Detect which cell encompasses the target text, then output its [x, y] center coordinate. 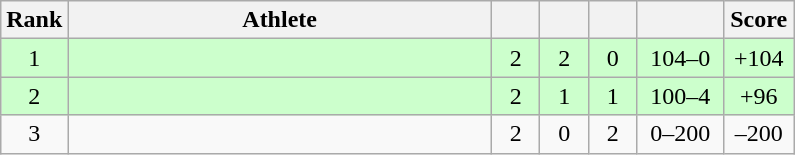
Score [758, 20]
104–0 [680, 58]
0–200 [680, 134]
Rank [34, 20]
3 [34, 134]
–200 [758, 134]
100–4 [680, 96]
+104 [758, 58]
Athlete [280, 20]
+96 [758, 96]
